Locate the cell with the specified text and output its (x, y) center coordinate. 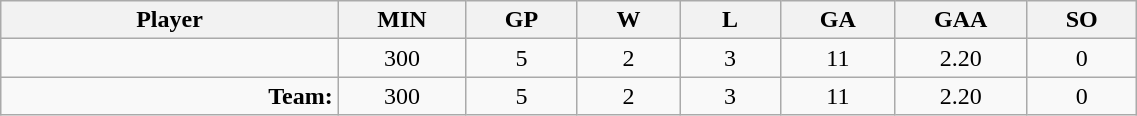
W (628, 20)
MIN (402, 20)
L (730, 20)
GP (522, 20)
GA (838, 20)
Player (170, 20)
SO (1081, 20)
GAA (961, 20)
Team: (170, 96)
